Output the [X, Y] coordinate of the center of the cell containing the given text.  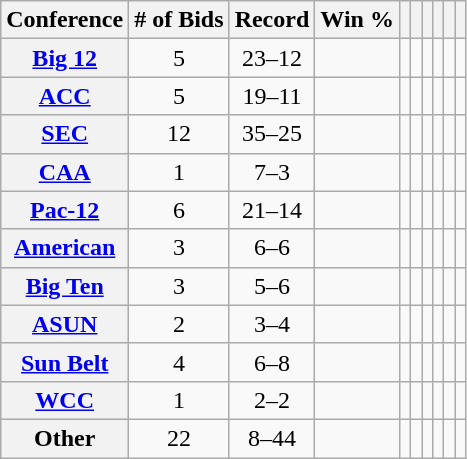
Other [65, 438]
22 [179, 438]
23–12 [272, 58]
Pac-12 [65, 210]
6 [179, 210]
Conference [65, 20]
2 [179, 324]
3–4 [272, 324]
12 [179, 134]
6–6 [272, 248]
5–6 [272, 286]
# of Bids [179, 20]
Record [272, 20]
21–14 [272, 210]
CAA [65, 172]
SEC [65, 134]
4 [179, 362]
7–3 [272, 172]
WCC [65, 400]
2–2 [272, 400]
ASUN [65, 324]
Win % [358, 20]
American [65, 248]
Big 12 [65, 58]
Big Ten [65, 286]
35–25 [272, 134]
Sun Belt [65, 362]
6–8 [272, 362]
19–11 [272, 96]
ACC [65, 96]
8–44 [272, 438]
